Return the (X, Y) coordinate for the center point of the cell that contains the specified text.  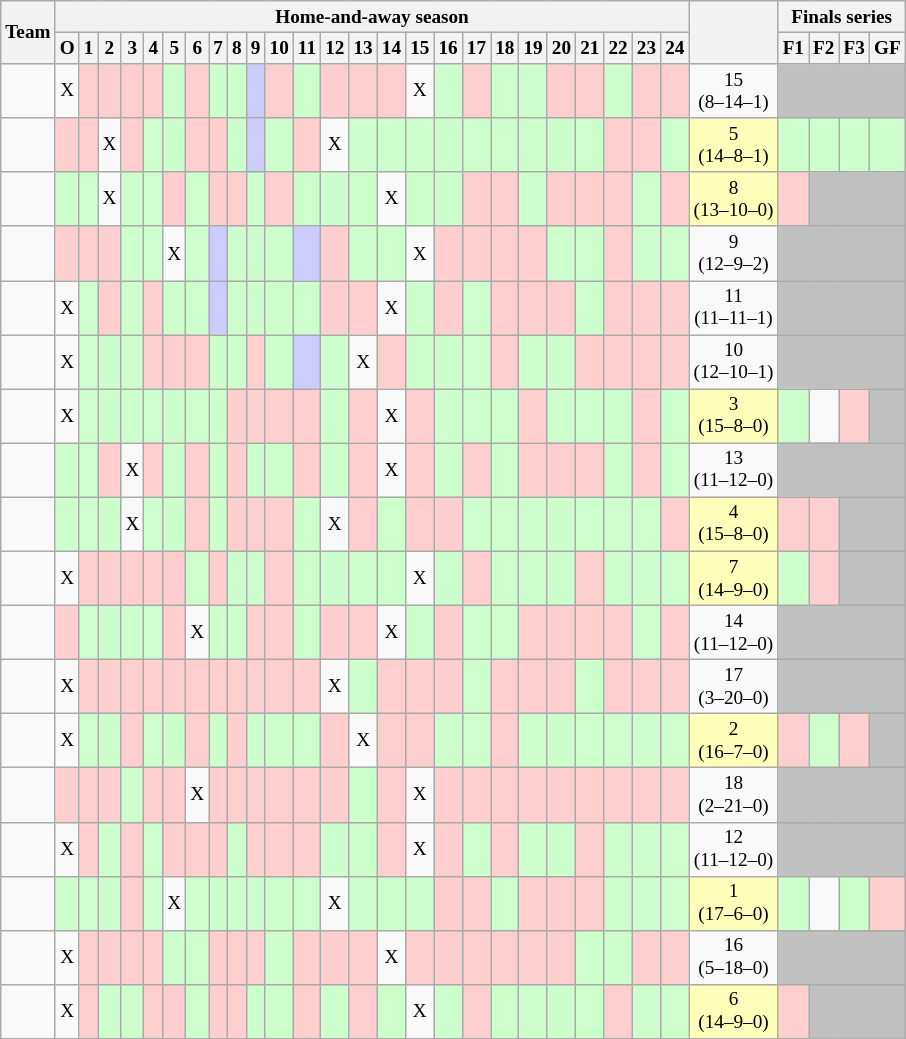
7(14–9–0) (734, 578)
2 (110, 48)
11 (306, 48)
20 (561, 48)
3(15–8–0) (734, 416)
2(16–7–0) (734, 741)
F2 (824, 48)
1 (88, 48)
13(11–12–0) (734, 470)
10 (279, 48)
8 (236, 48)
9(12–9–2) (734, 253)
17(3–20–0) (734, 686)
4 (154, 48)
F3 (854, 48)
O (67, 48)
7 (218, 48)
16(5–18–0) (734, 957)
21 (590, 48)
6 (198, 48)
18 (505, 48)
F1 (793, 48)
GF (887, 48)
5 (174, 48)
14 (391, 48)
16 (448, 48)
24 (675, 48)
14(11–12–0) (734, 632)
17 (476, 48)
4(15–8–0) (734, 524)
15(8–14–1) (734, 91)
Finals series (842, 17)
19 (533, 48)
11(11–11–1) (734, 307)
8(13–10–0) (734, 199)
13 (363, 48)
Home-and-away season (372, 17)
12 (335, 48)
9 (256, 48)
15 (420, 48)
5(14–8–1) (734, 145)
6(14–9–0) (734, 1011)
23 (646, 48)
10(12–10–1) (734, 362)
3 (132, 48)
22 (618, 48)
1(17–6–0) (734, 903)
12(11–12–0) (734, 849)
Team (28, 32)
18(2–21–0) (734, 795)
